Detect which cell encompasses the target text, then output its (X, Y) center coordinate. 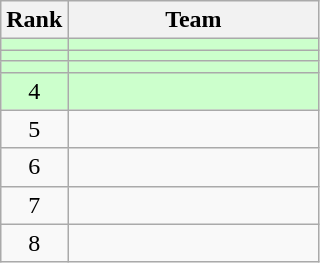
6 (34, 167)
4 (34, 91)
7 (34, 205)
5 (34, 129)
8 (34, 243)
Rank (34, 20)
Team (194, 20)
